Scan for the cell matching the given text and deliver its (x, y) coordinate at center. 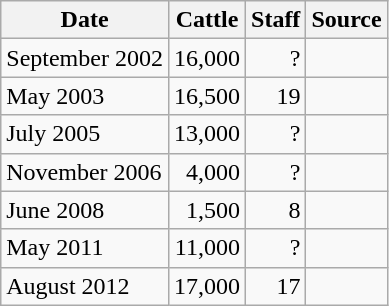
August 2012 (85, 286)
8 (276, 210)
Date (85, 20)
September 2002 (85, 58)
19 (276, 96)
16,000 (206, 58)
11,000 (206, 248)
May 2003 (85, 96)
1,500 (206, 210)
17,000 (206, 286)
17 (276, 286)
July 2005 (85, 134)
Cattle (206, 20)
4,000 (206, 172)
Source (346, 20)
16,500 (206, 96)
June 2008 (85, 210)
May 2011 (85, 248)
13,000 (206, 134)
Staff (276, 20)
November 2006 (85, 172)
